From the cell containing the given text, extract its center point as [x, y] coordinate. 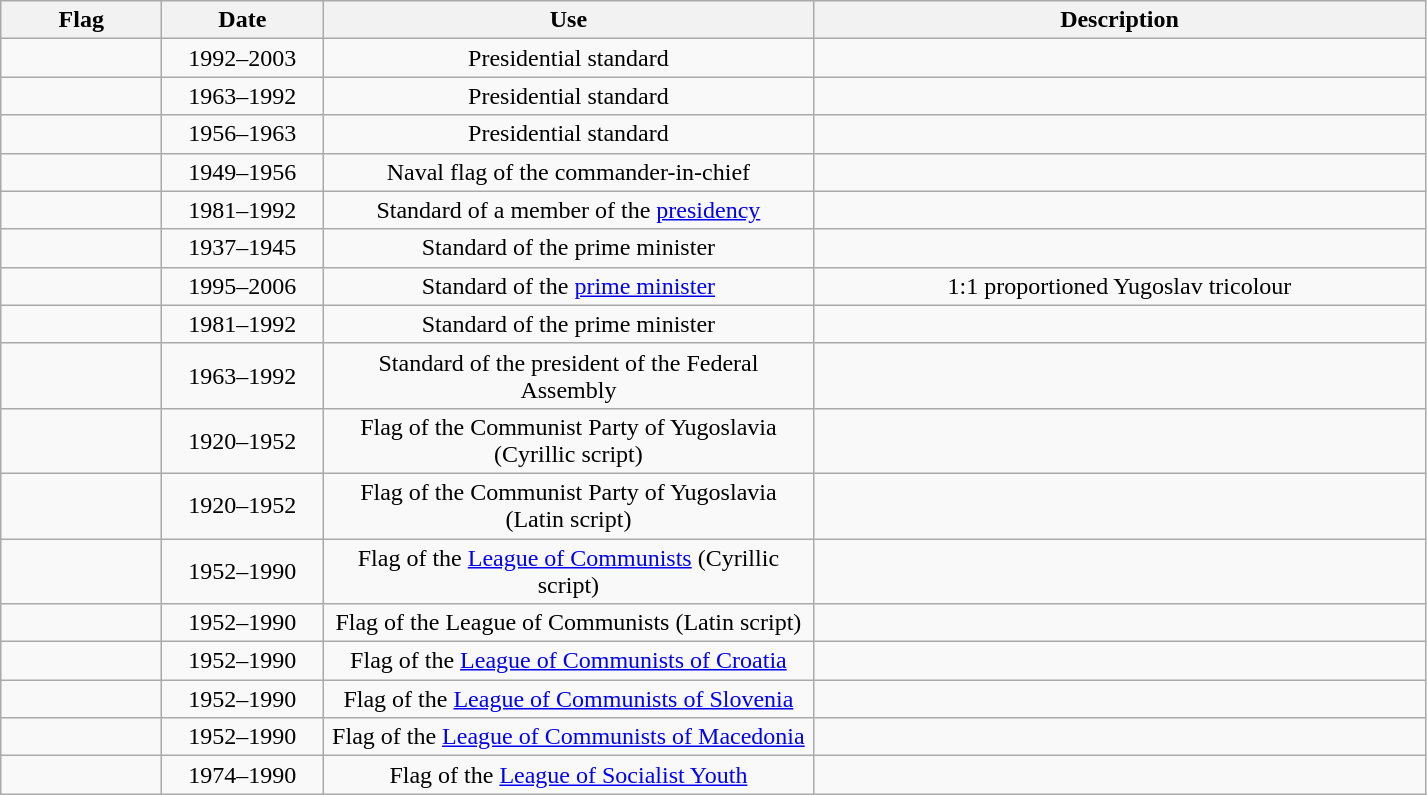
Description [1120, 20]
Date [242, 20]
Standard of the president of the Federal Assembly [568, 376]
1995–2006 [242, 286]
Flag of the League of Communists of Macedonia [568, 737]
1956–1963 [242, 134]
Standard of a member of the presidency [568, 210]
1:1 proportioned Yugoslav tricolour [1120, 286]
1974–1990 [242, 775]
Flag of the League of Communists of Slovenia [568, 699]
1937–1945 [242, 248]
Flag of the League of Communists (Cyrillic script) [568, 570]
Naval flag of the commander-in-chief [568, 172]
Flag of the League of Socialist Youth [568, 775]
Flag of the League of Communists of Croatia [568, 661]
1992–2003 [242, 58]
Flag of the League of Communists (Latin script) [568, 623]
Flag [82, 20]
Use [568, 20]
Flag of the Communist Party of Yugoslavia (Cyrillic script) [568, 440]
1949–1956 [242, 172]
Flag of the Communist Party of Yugoslavia (Latin script) [568, 506]
